Provide the (x, y) coordinate of the cell's center where the given text is located.  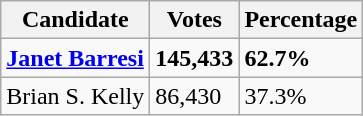
Percentage (301, 20)
Janet Barresi (76, 58)
Brian S. Kelly (76, 96)
Votes (194, 20)
Candidate (76, 20)
62.7% (301, 58)
145,433 (194, 58)
37.3% (301, 96)
86,430 (194, 96)
